Return (X, Y) of the center of cell containing provided text 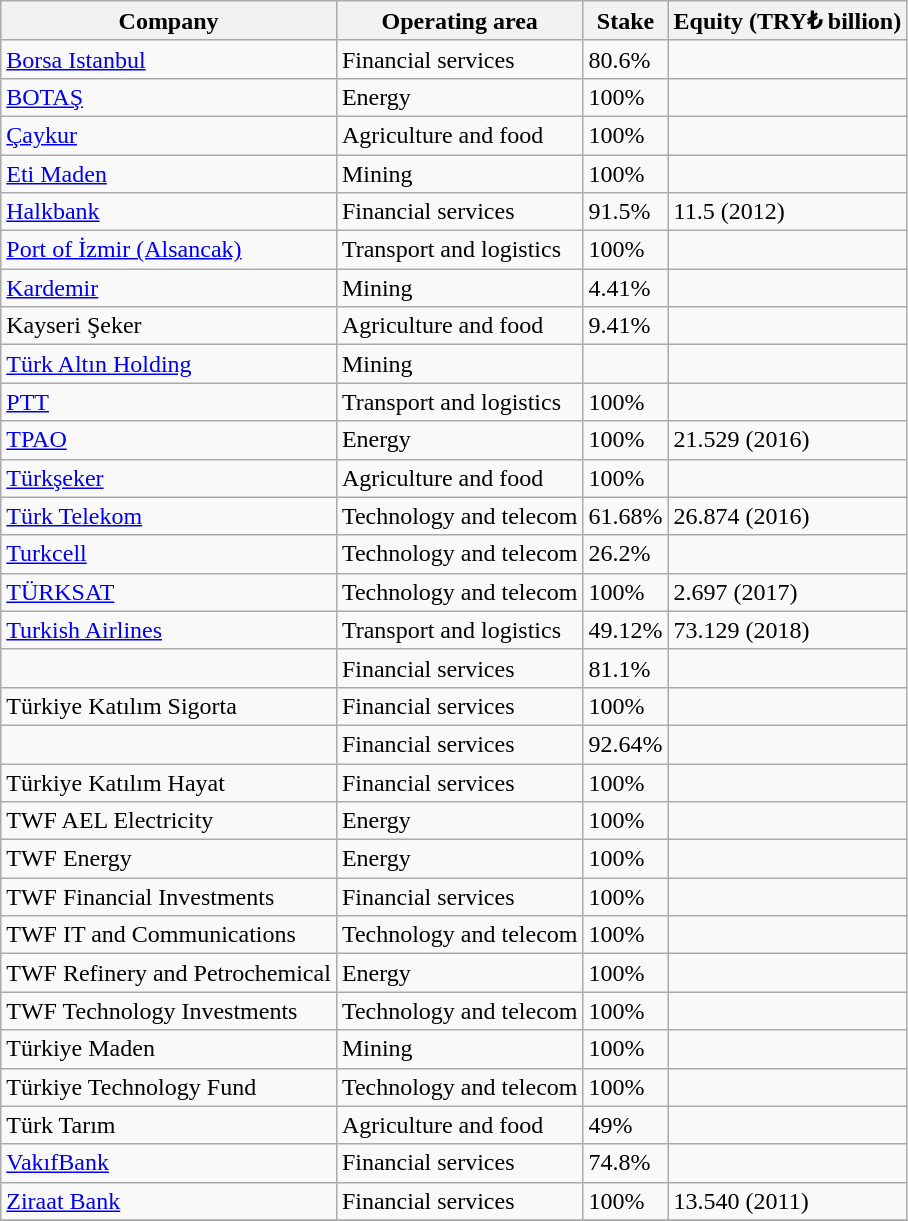
Eti Maden (169, 173)
13.540 (2011) (788, 1201)
Türk Telekom (169, 516)
49% (626, 1125)
Türk Altın Holding (169, 364)
26.874 (2016) (788, 516)
73.129 (2018) (788, 630)
TWF Technology Investments (169, 1011)
9.41% (626, 326)
80.6% (626, 59)
BOTAŞ (169, 97)
Türkiye Katılım Hayat (169, 783)
Kardemir (169, 288)
Türkiye Katılım Sigorta (169, 706)
Port of İzmir (Alsancak) (169, 250)
TWF Financial Investments (169, 897)
21.529 (2016) (788, 440)
Operating area (460, 21)
Stake (626, 21)
Halkbank (169, 212)
Türkiye Maden (169, 1049)
49.12% (626, 630)
74.8% (626, 1163)
TWF Refinery and Petrochemical (169, 973)
4.41% (626, 288)
2.697 (2017) (788, 592)
TWF Energy (169, 859)
Kayseri Şeker (169, 326)
Türkiye Technology Fund (169, 1087)
91.5% (626, 212)
Borsa Istanbul (169, 59)
Çaykur (169, 135)
TÜRKSAT (169, 592)
PTT (169, 402)
Turkcell (169, 554)
Company (169, 21)
Türkşeker (169, 478)
92.64% (626, 744)
Equity (TRY₺ billion) (788, 21)
VakıfBank (169, 1163)
TWF AEL Electricity (169, 821)
26.2% (626, 554)
Türk Tarım (169, 1125)
11.5 (2012) (788, 212)
Turkish Airlines (169, 630)
81.1% (626, 668)
61.68% (626, 516)
TPAO (169, 440)
TWF IT and Communications (169, 935)
Ziraat Bank (169, 1201)
